Detect which cell encompasses the target text, then output its [x, y] center coordinate. 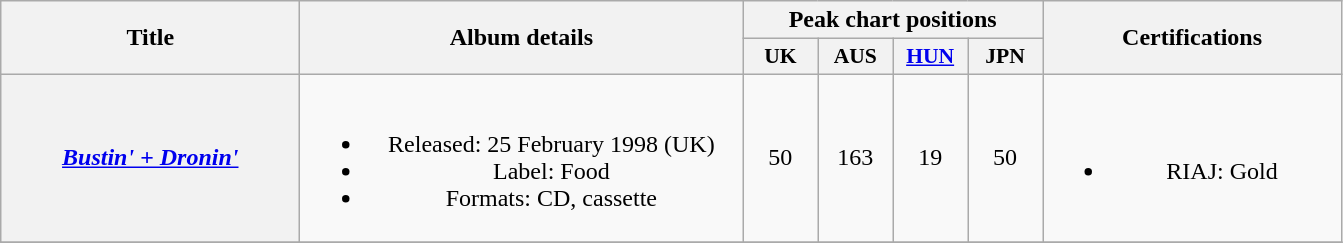
Bustin' + Dronin' [150, 158]
HUN [930, 57]
Album details [522, 38]
Peak chart positions [893, 20]
JPN [1006, 57]
Released: 25 February 1998 (UK)Label: FoodFormats: CD, cassette [522, 158]
Certifications [1192, 38]
163 [856, 158]
RIAJ: Gold [1192, 158]
AUS [856, 57]
19 [930, 158]
Title [150, 38]
UK [780, 57]
